Return the [x, y] coordinate for the center point of the cell that contains the specified text.  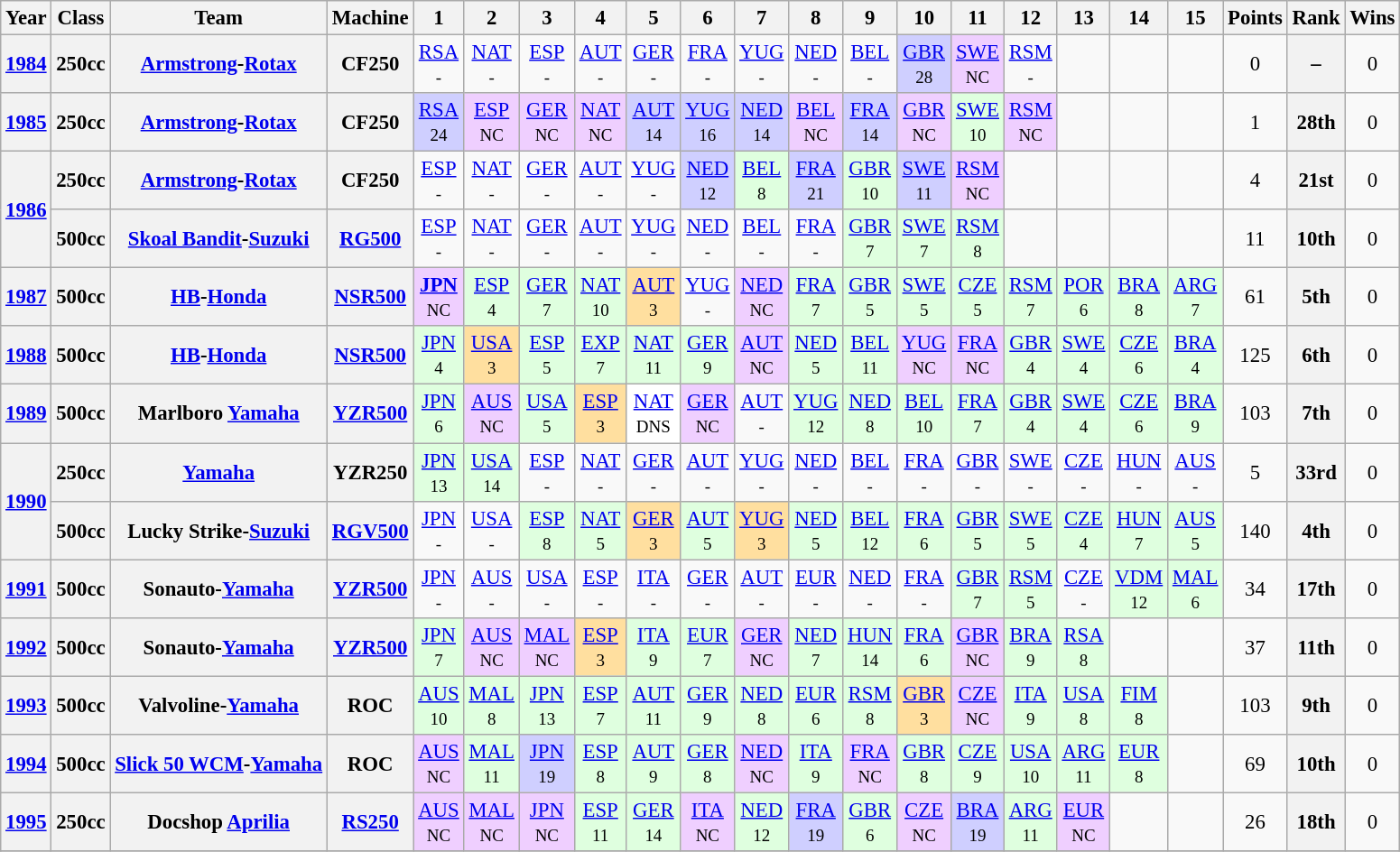
USA10 [1031, 764]
USA8 [1083, 706]
1993 [26, 706]
ESP7 [599, 706]
SWE11 [924, 181]
125 [1255, 356]
Wins [1372, 18]
Docshop Aprilia [218, 821]
BEL11 [870, 356]
SWENC [978, 65]
AUS5 [1195, 531]
EUR6 [816, 706]
34 [1255, 588]
GER14 [654, 821]
28th [1316, 123]
5th [1316, 298]
JPN4 [439, 356]
14 [1139, 18]
YUGNC [924, 356]
USA14 [491, 473]
MAL11 [491, 764]
1995 [26, 821]
CZE4 [1083, 531]
Lucky Strike-Suzuki [218, 531]
BRA4 [1195, 356]
ESPNC [491, 123]
BRA8 [1139, 298]
33rd [1316, 473]
AUT14 [654, 123]
17th [1316, 588]
61 [1255, 298]
69 [1255, 764]
FIM8 [1139, 706]
EUR7 [708, 646]
BEL8 [762, 181]
GBR28 [924, 65]
BEL12 [870, 531]
NED7 [816, 646]
GER8 [708, 764]
RG500 [370, 238]
13 [1083, 18]
FRA19 [816, 821]
AUT9 [654, 764]
AUT5 [708, 531]
10 [924, 18]
GBR- [978, 473]
MAL8 [491, 706]
AUT11 [654, 706]
AUS10 [439, 706]
1988 [26, 356]
NAT5 [599, 531]
21st [1316, 181]
GBR3 [924, 706]
Points [1255, 18]
GBR8 [924, 764]
SWE- [1031, 473]
9th [1316, 706]
GBR10 [870, 181]
RSM5 [1031, 588]
NAT10 [599, 298]
YUG3 [762, 531]
RSM- [1031, 65]
Rank [1316, 18]
YUG12 [816, 413]
Yamaha [218, 473]
ESP5 [547, 356]
YUG16 [708, 123]
6 [708, 18]
FRA14 [870, 123]
140 [1255, 531]
SWE7 [924, 238]
ESP4 [491, 298]
– [1316, 65]
BRA19 [978, 821]
1992 [26, 646]
YZR250 [370, 473]
GER3 [654, 531]
ESP11 [599, 821]
1994 [26, 764]
37 [1255, 646]
POR6 [1083, 298]
HUN- [1139, 473]
MAL6 [1195, 588]
RSA- [439, 65]
USA5 [547, 413]
GBR6 [870, 821]
EXP7 [599, 356]
1987 [26, 298]
8 [816, 18]
CZE9 [978, 764]
NATDNS [654, 413]
JPN6 [439, 413]
NATNC [599, 123]
SWE10 [978, 123]
1984 [26, 65]
HUN7 [1139, 531]
AUTNC [762, 356]
1985 [26, 123]
12 [1031, 18]
FRA21 [816, 181]
1986 [26, 209]
1990 [26, 502]
2 [491, 18]
Year [26, 18]
11th [1316, 646]
6th [1316, 356]
CZE5 [978, 298]
9 [870, 18]
EUR8 [1139, 764]
NED14 [762, 123]
JPN7 [439, 646]
7th [1316, 413]
18th [1316, 821]
HUN14 [870, 646]
Class [81, 18]
BEL10 [924, 413]
AUT3 [654, 298]
RSA8 [1083, 646]
EUR- [816, 588]
7 [762, 18]
RGV500 [370, 531]
RSA24 [439, 123]
USA3 [491, 356]
ITA- [654, 588]
Machine [370, 18]
NAT11 [654, 356]
GER7 [547, 298]
Skoal Bandit-Suzuki [218, 238]
Team [218, 18]
Marlboro Yamaha [218, 413]
ITANC [708, 821]
RS250 [370, 821]
JPN19 [547, 764]
Slick 50 WCM-Yamaha [218, 764]
EURNC [1083, 821]
26 [1255, 821]
3 [547, 18]
VDM12 [1139, 588]
BELNC [816, 123]
ARG7 [1195, 298]
RSM7 [1031, 298]
1991 [26, 588]
15 [1195, 18]
4th [1316, 531]
1989 [26, 413]
Valvoline-Yamaha [218, 706]
